Determine the [x, y] coordinate at the center of the cell enclosing the given text.  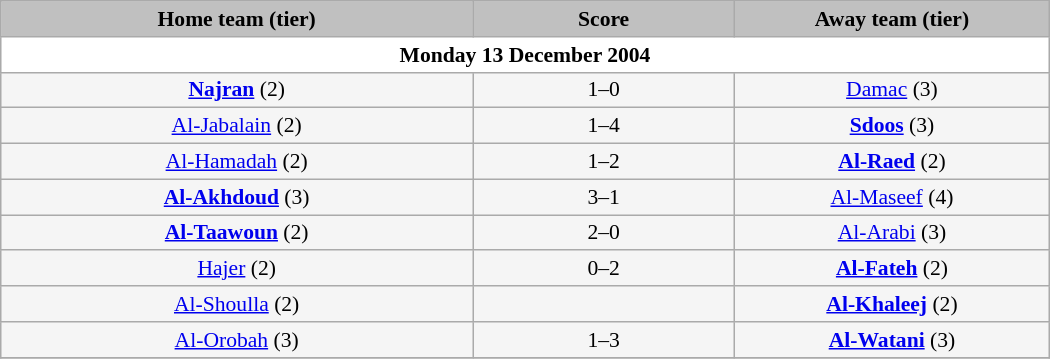
Al-Raed (2) [892, 162]
Al-Watani (3) [892, 340]
1–3 [604, 340]
Najran (2) [237, 90]
1–2 [604, 162]
Score [604, 19]
Away team (tier) [892, 19]
3–1 [604, 197]
Sdoos (3) [892, 126]
1–4 [604, 126]
Al-Taawoun (2) [237, 233]
Damac (3) [892, 90]
Al-Akhdoud (3) [237, 197]
Al-Orobah (3) [237, 340]
0–2 [604, 269]
Home team (tier) [237, 19]
Al-Arabi (3) [892, 233]
Al-Shoulla (2) [237, 304]
2–0 [604, 233]
Al-Hamadah (2) [237, 162]
Al-Khaleej (2) [892, 304]
Hajer (2) [237, 269]
1–0 [604, 90]
Al-Fateh (2) [892, 269]
Al-Maseef (4) [892, 197]
Monday 13 December 2004 [525, 55]
Al-Jabalain (2) [237, 126]
